Detect which cell encompasses the target text, then output its (x, y) center coordinate. 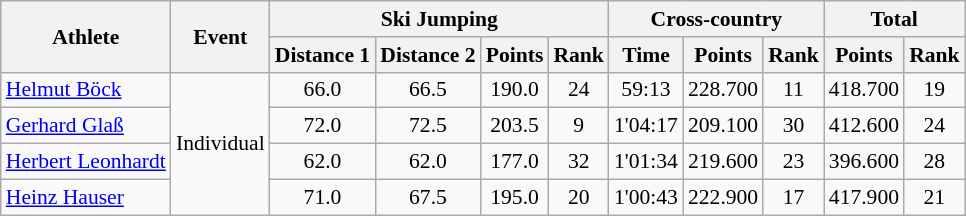
Total (894, 19)
1'04:17 (646, 126)
71.0 (322, 197)
1'01:34 (646, 162)
418.700 (864, 90)
228.700 (723, 90)
Herbert Leonhardt (86, 162)
190.0 (515, 90)
30 (794, 126)
Distance 2 (428, 55)
Heinz Hauser (86, 197)
219.600 (723, 162)
67.5 (428, 197)
20 (578, 197)
59:13 (646, 90)
Time (646, 55)
412.600 (864, 126)
1'00:43 (646, 197)
Athlete (86, 36)
396.600 (864, 162)
Helmut Böck (86, 90)
23 (794, 162)
Distance 1 (322, 55)
32 (578, 162)
66.0 (322, 90)
203.5 (515, 126)
11 (794, 90)
Individual (220, 143)
209.100 (723, 126)
Ski Jumping (440, 19)
Gerhard Glaß (86, 126)
66.5 (428, 90)
9 (578, 126)
28 (934, 162)
222.900 (723, 197)
195.0 (515, 197)
17 (794, 197)
177.0 (515, 162)
21 (934, 197)
19 (934, 90)
417.900 (864, 197)
72.5 (428, 126)
Event (220, 36)
72.0 (322, 126)
Cross-country (716, 19)
